Determine the (X, Y) coordinate at the center of the cell enclosing the given text.  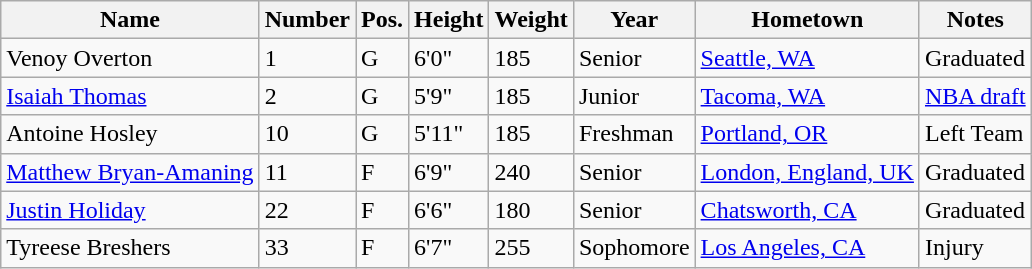
London, England, UK (807, 172)
240 (531, 172)
Year (634, 20)
33 (307, 248)
6'9" (449, 172)
Sophomore (634, 248)
6'6" (449, 210)
Matthew Bryan-Amaning (130, 172)
5'9" (449, 96)
Antoine Hosley (130, 134)
Los Angeles, CA (807, 248)
Weight (531, 20)
Pos. (382, 20)
Junior (634, 96)
Venoy Overton (130, 58)
NBA draft (975, 96)
6'0" (449, 58)
1 (307, 58)
Tacoma, WA (807, 96)
255 (531, 248)
10 (307, 134)
Chatsworth, CA (807, 210)
2 (307, 96)
5'11" (449, 134)
Notes (975, 20)
Injury (975, 248)
Tyreese Breshers (130, 248)
Justin Holiday (130, 210)
Left Team (975, 134)
Number (307, 20)
Height (449, 20)
Portland, OR (807, 134)
6'7" (449, 248)
11 (307, 172)
Isaiah Thomas (130, 96)
180 (531, 210)
Hometown (807, 20)
22 (307, 210)
Seattle, WA (807, 58)
Name (130, 20)
Freshman (634, 134)
